Extract the (x, y) coordinate from the center of the cell holding the provided text.  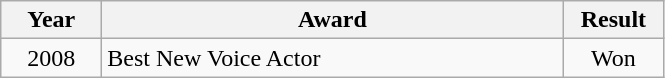
2008 (52, 58)
Year (52, 20)
Award (332, 20)
Best New Voice Actor (332, 58)
Won (614, 58)
Result (614, 20)
